Determine the (x, y) coordinate at the center of the cell enclosing the given text.  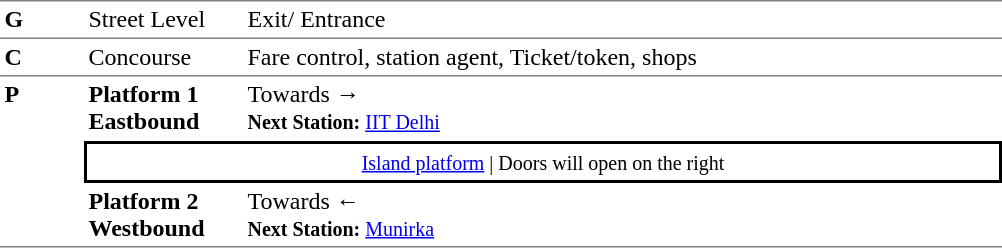
Towards → Next Station: IIT Delhi (622, 108)
Concourse (164, 58)
Towards ← Next Station: Munirka (622, 215)
Street Level (164, 20)
G (42, 20)
Island platform | Doors will open on the right (543, 162)
Fare control, station agent, Ticket/token, shops (622, 58)
Platform 1Eastbound (164, 108)
P (42, 162)
Exit/ Entrance (622, 20)
C (42, 58)
Platform 2Westbound (164, 215)
